From the cell containing the given text, extract its center point as [x, y] coordinate. 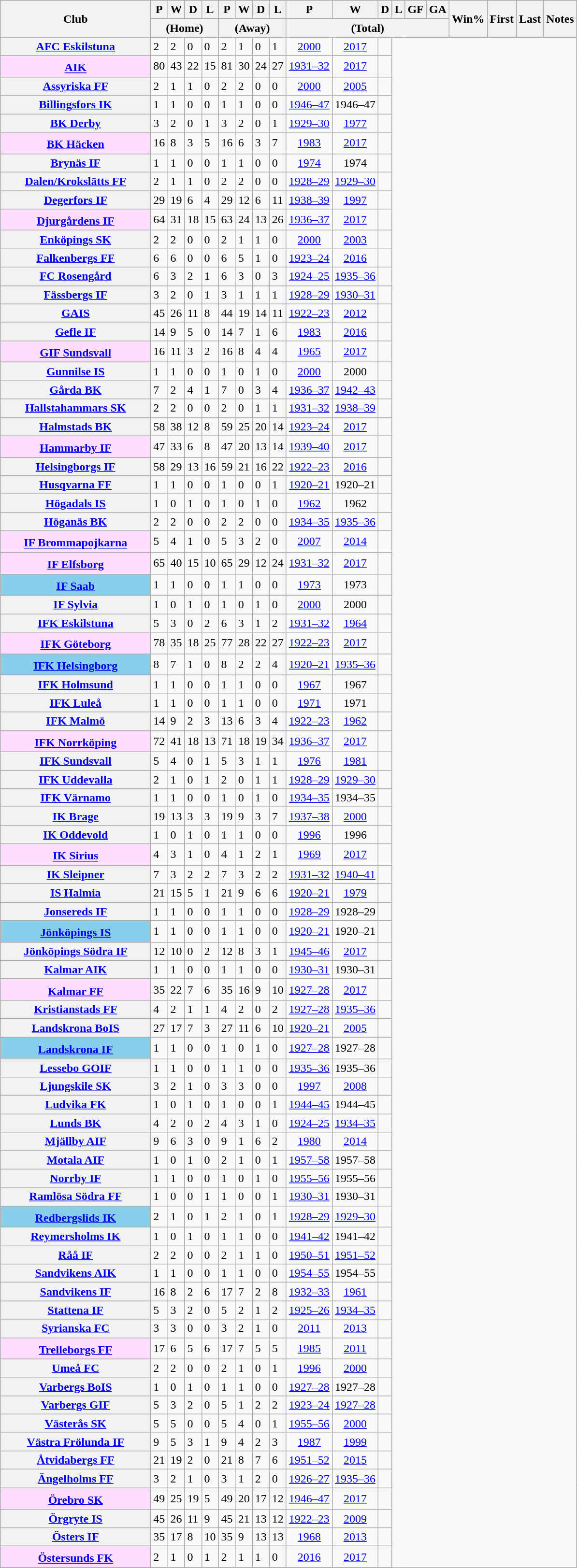
28 [244, 643]
Västerås SK [75, 1424]
Umeå FC [75, 1368]
Ludvika FK [75, 1105]
Åtvidabergs FF [75, 1460]
IK Brage [75, 816]
Högadals IS [75, 503]
Landskrona IF [75, 1048]
1942–43 [355, 390]
2015 [355, 1460]
AIK [75, 67]
First [502, 19]
1940–41 [355, 874]
Ängelholms FF [75, 1479]
Råå IF [75, 1255]
1925–26 [309, 1310]
Jönköpings IS [75, 931]
64 [159, 219]
1985 [309, 1349]
1969 [309, 855]
IS Halmia [75, 893]
Last [530, 19]
BK Derby [75, 123]
44 [227, 313]
Falkenbergs FF [75, 258]
1945–46 [309, 951]
72 [159, 741]
40 [176, 563]
1961 [355, 1292]
2003 [355, 240]
1965 [309, 352]
63 [227, 219]
IK Sleipner [75, 874]
30 [244, 67]
2007 [309, 542]
IF Saab [75, 584]
2009 [355, 1519]
GIF Sundsvall [75, 352]
Östers IF [75, 1537]
41 [176, 741]
Landskrona BoIS [75, 1028]
IF Brommapojkarna [75, 542]
AFC Eskilstuna [75, 46]
1964 [355, 623]
Gårda BK [75, 390]
80 [159, 67]
1976 [309, 761]
Varbergs BoIS [75, 1387]
(Away) [252, 28]
34 [277, 741]
IF Elfsborg [75, 563]
Notes [560, 19]
1977 [355, 123]
Jönköpings Södra IF [75, 951]
IFK Sundsvall [75, 761]
Ramlösa Södra FF [75, 1197]
IFK Uddevalla [75, 780]
Assyriska FF [75, 86]
Syrianska FC [75, 1328]
IFK Göteborg [75, 643]
IFK Norrköping [75, 741]
1932–33 [309, 1292]
Hammarby IF [75, 446]
Reymersholms IK [75, 1237]
1980 [309, 1141]
Mjällby AIF [75, 1141]
Helsingborgs IF [75, 467]
GF [416, 10]
GAIS [75, 313]
FC Rosengård [75, 276]
Kristianstads FF [75, 1010]
(Home) [185, 28]
Lessebo GOIF [75, 1068]
Club [75, 19]
77 [227, 643]
1979 [355, 893]
Jonsereds IF [75, 912]
Lunds BK [75, 1123]
Enköpings SK [75, 240]
Win% [468, 19]
1981 [355, 761]
IFK Malmö [75, 721]
Djurgårdens IF [75, 219]
2012 [355, 313]
78 [159, 643]
Höganäs BK [75, 522]
1950–51 [309, 1255]
Ljungskile SK [75, 1086]
Brynäs IF [75, 163]
Stattena IF [75, 1310]
Motala AIF [75, 1160]
Degerfors IF [75, 200]
IF Sylvia [75, 605]
IFK Värnamo [75, 798]
Kalmar FF [75, 989]
81 [227, 67]
Varbergs GIF [75, 1405]
71 [227, 741]
Östersunds FK [75, 1557]
Billingsfors IK [75, 105]
43 [176, 67]
Örgryte IS [75, 1519]
IK Sirius [75, 855]
2008 [355, 1086]
Kalmar AIK [75, 969]
Gefle IF [75, 331]
IFK Helsingborg [75, 665]
Dalen/Krokslätts FF [75, 181]
IFK Luleå [75, 703]
Västra Frölunda IF [75, 1442]
1968 [309, 1537]
GA [438, 10]
IK Oddevold [75, 835]
Örebro SK [75, 1498]
BK Häcken [75, 143]
38 [176, 427]
1937–38 [309, 816]
Norrby IF [75, 1178]
31 [176, 219]
(Total) [367, 28]
Husqvarna FF [75, 485]
Fässbergs IF [75, 295]
IFK Holmsund [75, 684]
Gunnilse IS [75, 371]
Trelleborgs FF [75, 1349]
33 [176, 446]
Halmstads BK [75, 427]
1926–27 [309, 1479]
IFK Eskilstuna [75, 623]
Sandvikens AIK [75, 1273]
Sandvikens IF [75, 1292]
Redbergslids IK [75, 1216]
1939–40 [309, 446]
Hallstahammars SK [75, 408]
1987 [309, 1442]
1999 [355, 1442]
